Determine the [X, Y] coordinate at the center of the cell enclosing the given text.  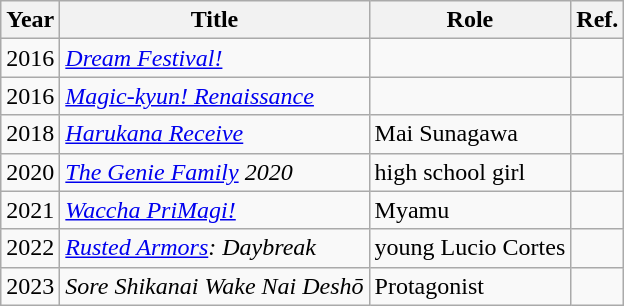
Waccha PriMagi! [214, 210]
2023 [30, 286]
Rusted Armors: Daybreak [214, 248]
Dream Festival! [214, 58]
Mai Sunagawa [470, 134]
Magic-kyun! Renaissance [214, 96]
Title [214, 20]
Year [30, 20]
Role [470, 20]
The Genie Family 2020 [214, 172]
2020 [30, 172]
high school girl [470, 172]
2018 [30, 134]
Myamu [470, 210]
Harukana Receive [214, 134]
young Lucio Cortes [470, 248]
2021 [30, 210]
Protagonist [470, 286]
2022 [30, 248]
Ref. [598, 20]
Sore Shikanai Wake Nai Deshō [214, 286]
